Identify which cell holds the provided text, then report its [X, Y] central coordinate. 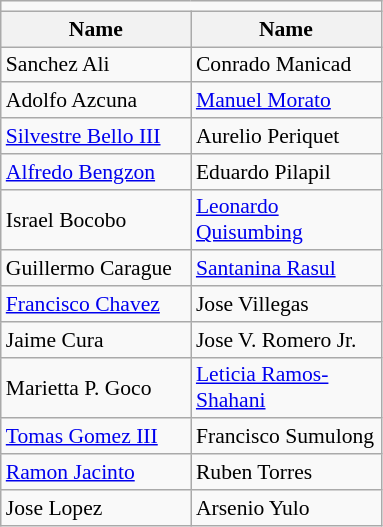
Jose V. Romero Jr. [286, 340]
Ramon Jacinto [96, 472]
Arsenio Yulo [286, 508]
Marietta P. Goco [96, 388]
Eduardo Pilapil [286, 172]
Jose Lopez [96, 508]
Jaime Cura [96, 340]
Leonardo Quisumbing [286, 220]
Francisco Sumulong [286, 437]
Francisco Chavez [96, 304]
Alfredo Bengzon [96, 172]
Sanchez Ali [96, 65]
Guillermo Carague [96, 269]
Conrado Manicad [286, 65]
Santanina Rasul [286, 269]
Israel Bocobo [96, 220]
Adolfo Azcuna [96, 101]
Leticia Ramos-Shahani [286, 388]
Ruben Torres [286, 472]
Manuel Morato [286, 101]
Silvestre Bello III [96, 136]
Jose Villegas [286, 304]
Aurelio Periquet [286, 136]
Tomas Gomez III [96, 437]
